Locate the cell with the specified text and output its [X, Y] center coordinate. 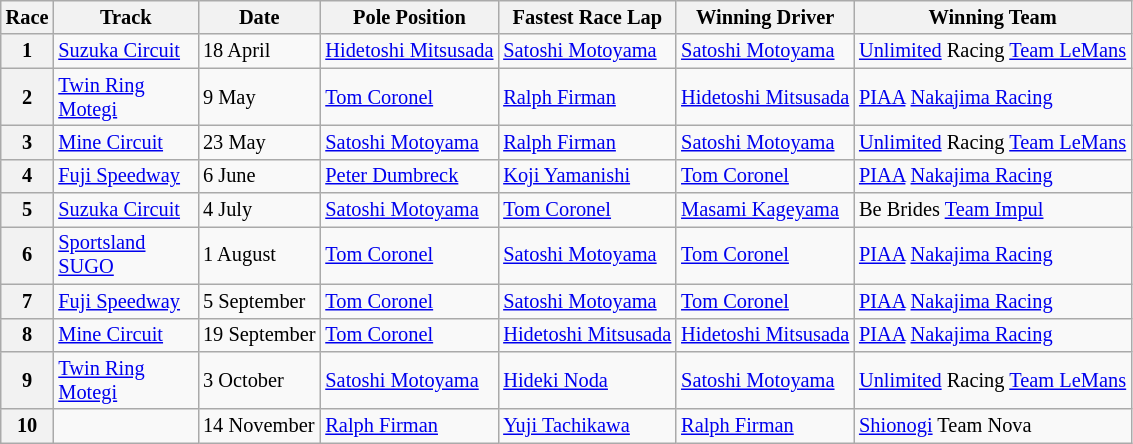
Race [28, 17]
Hideki Noda [587, 380]
Fastest Race Lap [587, 17]
14 November [259, 426]
Sportsland SUGO [126, 255]
1 [28, 51]
4 [28, 176]
Pole Position [409, 17]
Yuji Tachikawa [587, 426]
9 May [259, 97]
9 [28, 380]
5 [28, 210]
Koji Yamanishi [587, 176]
18 April [259, 51]
7 [28, 301]
Winning Team [992, 17]
Winning Driver [765, 17]
Be Brides Team Impul [992, 210]
Date [259, 17]
3 [28, 142]
6 [28, 255]
Track [126, 17]
Peter Dumbreck [409, 176]
3 October [259, 380]
Shionogi Team Nova [992, 426]
10 [28, 426]
1 August [259, 255]
8 [28, 335]
4 July [259, 210]
23 May [259, 142]
19 September [259, 335]
2 [28, 97]
5 September [259, 301]
Masami Kageyama [765, 210]
6 June [259, 176]
